Identify which cell holds the provided text, then report its (x, y) central coordinate. 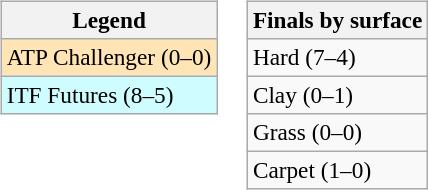
Hard (7–4) (337, 57)
Carpet (1–0) (337, 171)
Clay (0–1) (337, 95)
ATP Challenger (0–0) (108, 57)
Grass (0–0) (337, 133)
Legend (108, 20)
ITF Futures (8–5) (108, 95)
Finals by surface (337, 20)
